Return (x, y) of the center of cell containing provided text 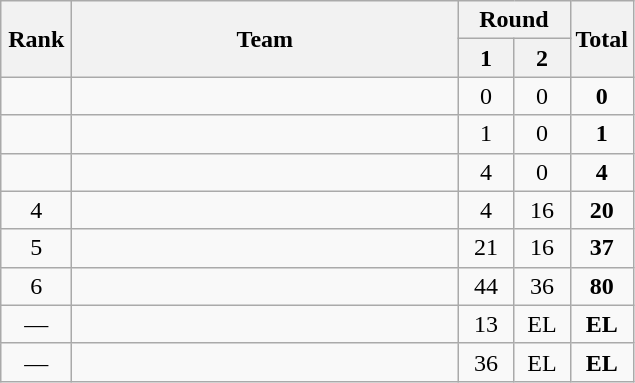
5 (36, 248)
37 (602, 248)
21 (486, 248)
Total (602, 39)
Team (265, 39)
Round (514, 20)
Rank (36, 39)
44 (486, 286)
6 (36, 286)
80 (602, 286)
2 (542, 58)
13 (486, 324)
20 (602, 210)
